Provide the [X, Y] coordinate of the cell's center where the given text is located.  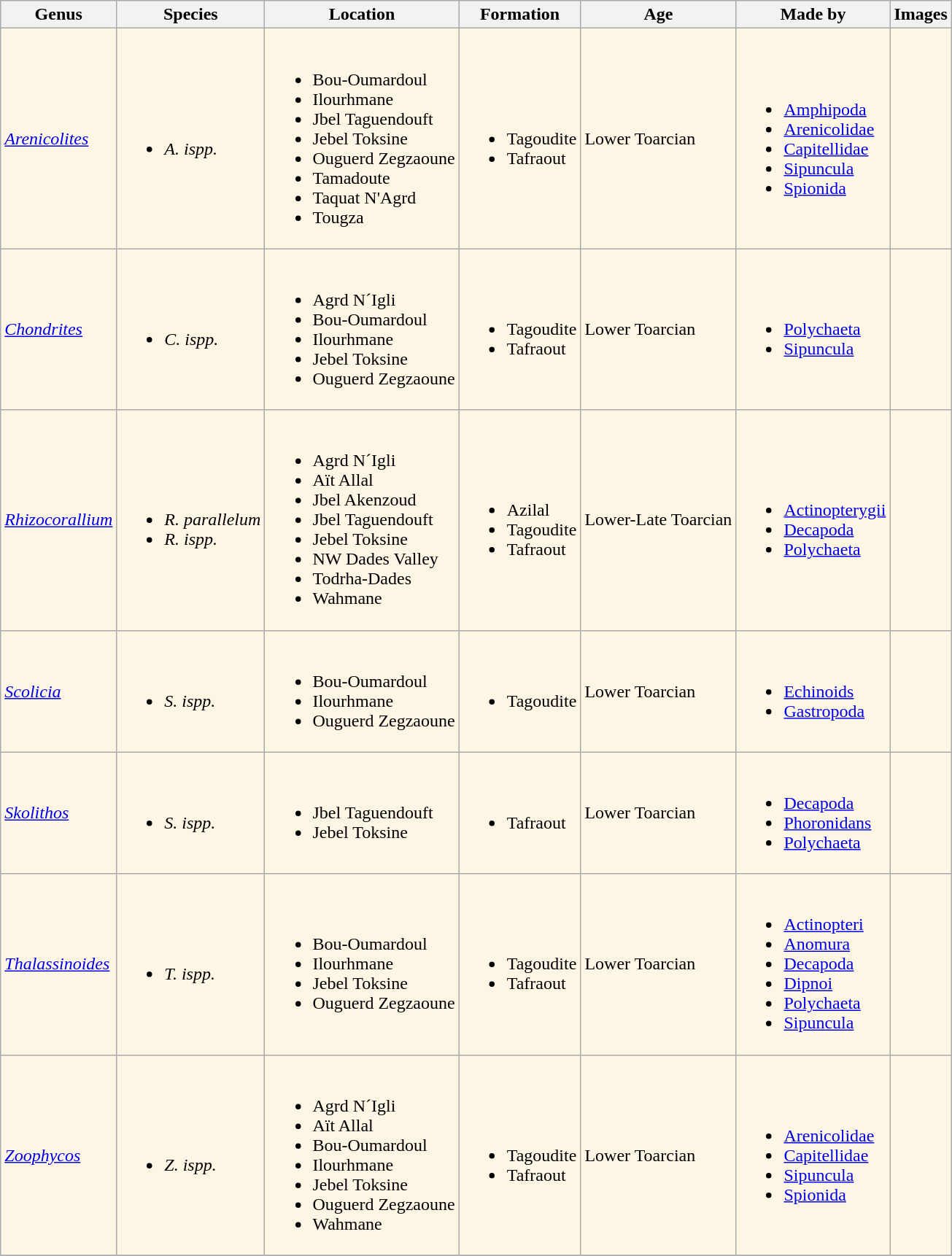
R. parallelumR. ispp. [191, 520]
Species [191, 15]
Made by [813, 15]
Arenicolites [58, 139]
Age [658, 15]
Location [362, 15]
Bou-OumardoulIlourhmaneOuguerd Zegzaoune [362, 691]
Zoophycos [58, 1155]
ArenicolidaeCapitellidaeSipunculaSpionida [813, 1155]
ActinopterygiiDecapodaPolychaeta [813, 520]
Genus [58, 15]
DecapodaPhoronidansPolychaeta [813, 813]
Thalassinoides [58, 964]
Z. ispp. [191, 1155]
Scolicia [58, 691]
ActinopteriAnomuraDecapodaDipnoiPolychaetaSipuncula [813, 964]
AmphipodaArenicolidaeCapitellidaeSipunculaSpionida [813, 139]
AzilalTagouditeTafraout [519, 520]
PolychaetaSipuncula [813, 330]
Skolithos [58, 813]
Agrd N´IgliAït AllalBou-OumardoulIlourhmaneJebel ToksineOuguerd ZegzaouneWahmane [362, 1155]
Tafraout [519, 813]
EchinoidsGastropoda [813, 691]
Jbel TaguendouftJebel Toksine [362, 813]
Tagoudite [519, 691]
Images [921, 15]
Rhizocorallium [58, 520]
Bou-OumardoulIlourhmaneJbel TaguendouftJebel ToksineOuguerd ZegzaouneTamadouteTaquat N'AgrdTougza [362, 139]
Lower-Late Toarcian [658, 520]
Chondrites [58, 330]
C. ispp. [191, 330]
Formation [519, 15]
T. ispp. [191, 964]
Agrd N´IgliBou-OumardoulIlourhmaneJebel ToksineOuguerd Zegzaoune [362, 330]
A. ispp. [191, 139]
Agrd N´IgliAït AllalJbel AkenzoudJbel TaguendouftJebel ToksineNW Dades ValleyTodrha-DadesWahmane [362, 520]
Bou-OumardoulIlourhmaneJebel ToksineOuguerd Zegzaoune [362, 964]
